Output the [x, y] coordinate of the center of the cell containing the given text.  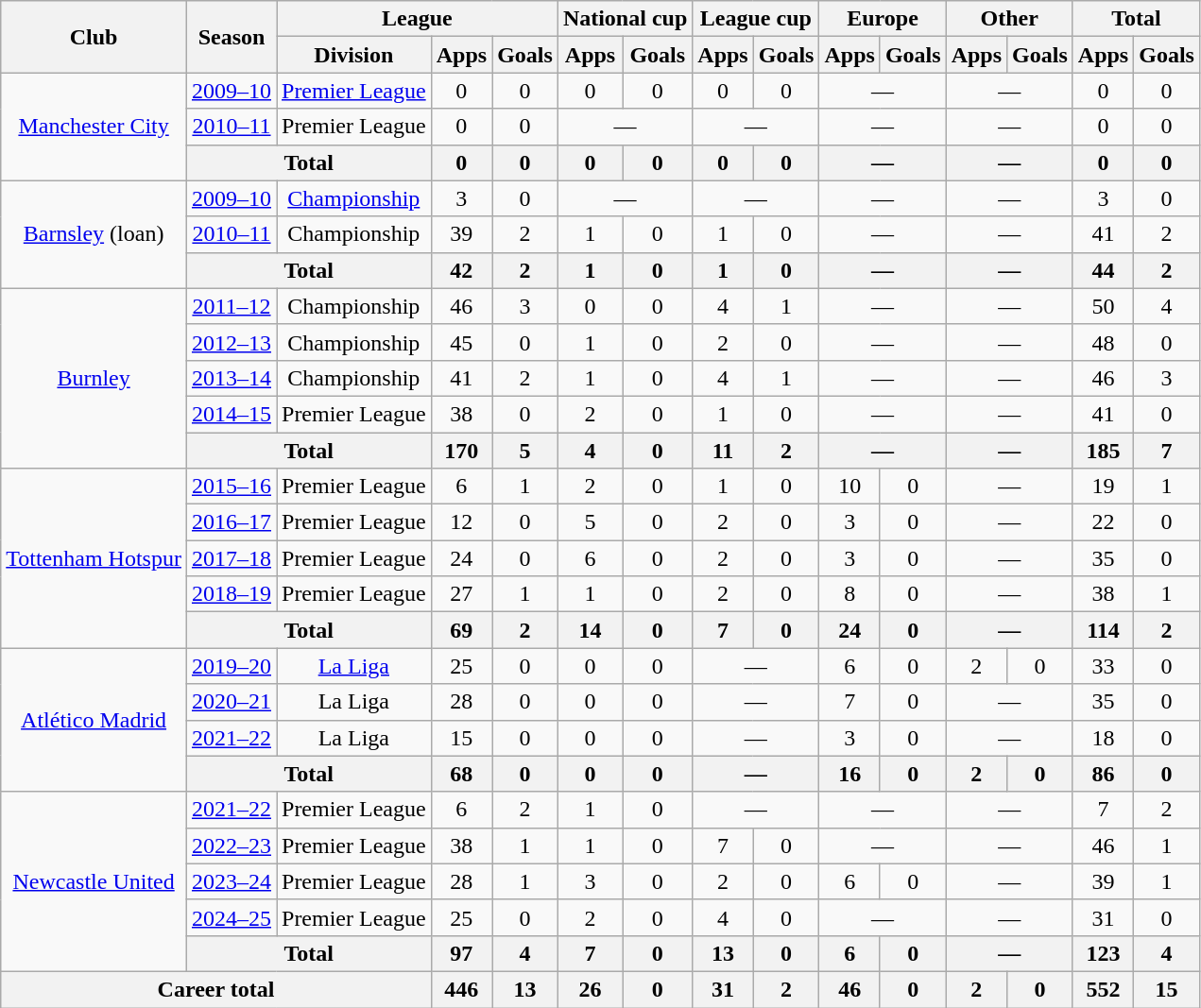
Season [231, 37]
2023–24 [231, 881]
2016–17 [231, 522]
22 [1103, 522]
48 [1103, 342]
12 [461, 522]
League cup [756, 19]
68 [461, 774]
2020–21 [231, 702]
Atlético Madrid [94, 720]
86 [1103, 774]
2019–20 [231, 666]
Burnley [94, 378]
44 [1103, 270]
10 [849, 487]
2011–12 [231, 306]
Other [1009, 19]
42 [461, 270]
Career total [215, 989]
446 [461, 989]
97 [461, 953]
Club [94, 37]
552 [1103, 989]
170 [461, 451]
Manchester City [94, 127]
26 [590, 989]
2012–13 [231, 342]
League [417, 19]
123 [1103, 953]
Europe [883, 19]
50 [1103, 306]
69 [461, 630]
33 [1103, 666]
2024–25 [231, 917]
16 [849, 774]
8 [849, 594]
National cup [625, 19]
14 [590, 630]
18 [1103, 738]
Tottenham Hotspur [94, 558]
Barnsley (loan) [94, 234]
27 [461, 594]
Newcastle United [94, 881]
2017–18 [231, 558]
19 [1103, 487]
11 [723, 451]
2022–23 [231, 846]
114 [1103, 630]
2015–16 [231, 487]
Division [353, 55]
185 [1103, 451]
2018–19 [231, 594]
45 [461, 342]
2014–15 [231, 414]
2013–14 [231, 378]
